Output the (x, y) coordinate of the center of the cell containing the given text.  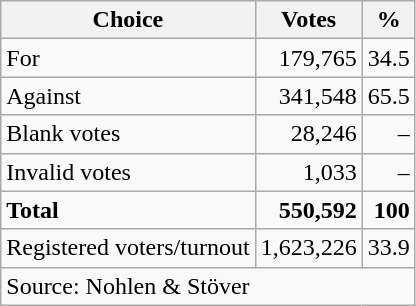
Total (128, 210)
% (388, 20)
Choice (128, 20)
1,033 (308, 172)
Invalid votes (128, 172)
For (128, 58)
179,765 (308, 58)
65.5 (388, 96)
Source: Nohlen & Stöver (208, 286)
28,246 (308, 134)
34.5 (388, 58)
341,548 (308, 96)
550,592 (308, 210)
Votes (308, 20)
Against (128, 96)
Blank votes (128, 134)
1,623,226 (308, 248)
33.9 (388, 248)
100 (388, 210)
Registered voters/turnout (128, 248)
